Output the (X, Y) coordinate of the center of the cell containing the given text.  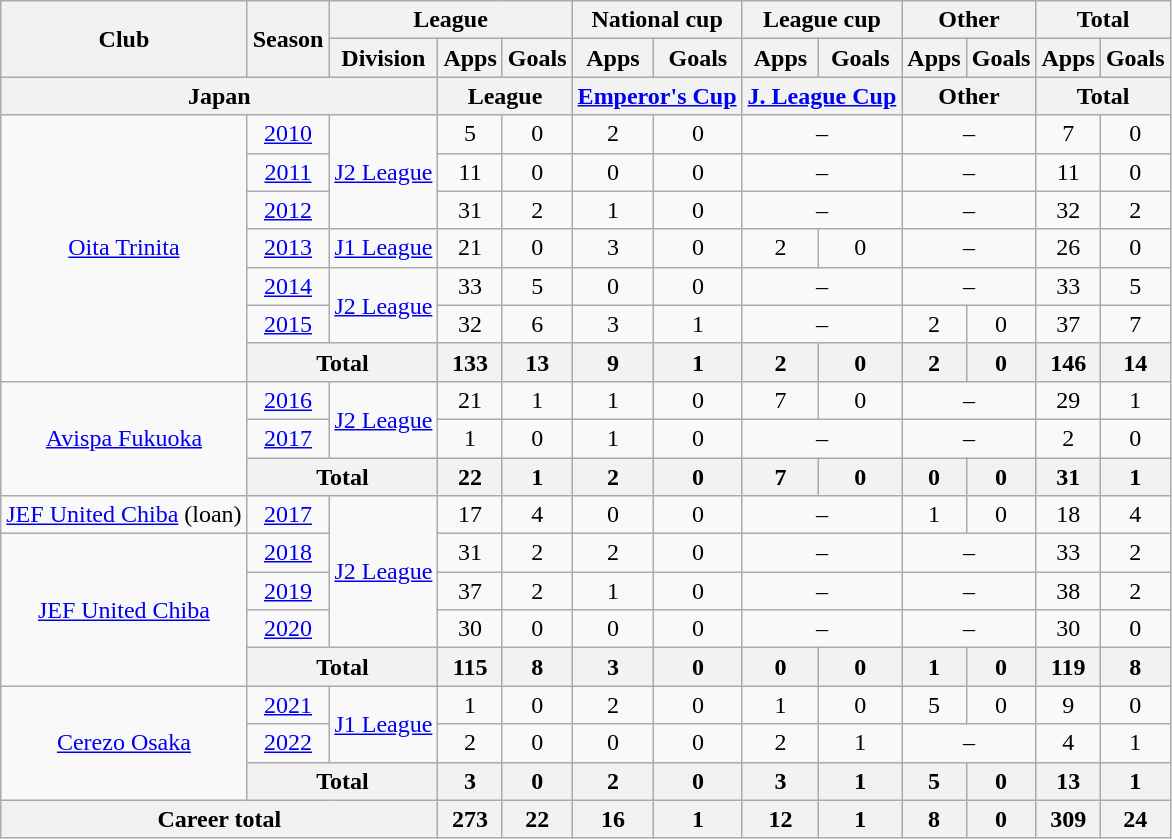
2015 (288, 324)
6 (537, 324)
26 (1068, 248)
2020 (288, 629)
2013 (288, 248)
38 (1068, 591)
2019 (288, 591)
J. League Cup (822, 96)
2012 (288, 210)
Career total (220, 819)
12 (780, 819)
JEF United Chiba (124, 610)
309 (1068, 819)
Season (288, 39)
2014 (288, 286)
Japan (220, 96)
16 (613, 819)
2018 (288, 553)
18 (1068, 515)
National cup (657, 20)
2022 (288, 743)
146 (1068, 362)
29 (1068, 400)
2010 (288, 134)
Cerezo Osaka (124, 743)
273 (470, 819)
14 (1135, 362)
2021 (288, 705)
Emperor's Cup (657, 96)
17 (470, 515)
Division (384, 58)
115 (470, 667)
119 (1068, 667)
2016 (288, 400)
2011 (288, 172)
Oita Trinita (124, 248)
133 (470, 362)
JEF United Chiba (loan) (124, 515)
Club (124, 39)
24 (1135, 819)
League cup (822, 20)
Avispa Fukuoka (124, 438)
